Capture the cell that displays the provided text and extract its (X, Y) central coordinate. 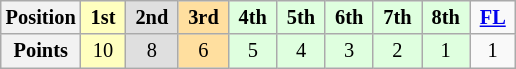
Position (41, 17)
8th (446, 17)
2nd (152, 17)
Points (41, 51)
10 (104, 51)
3rd (203, 17)
1st (104, 17)
6 (203, 51)
7th (397, 17)
2 (397, 51)
4 (301, 51)
4th (253, 17)
6th (349, 17)
5 (253, 51)
5th (301, 17)
3 (349, 51)
8 (152, 51)
FL (493, 17)
